Locate the cell with the specified text and output its (x, y) center coordinate. 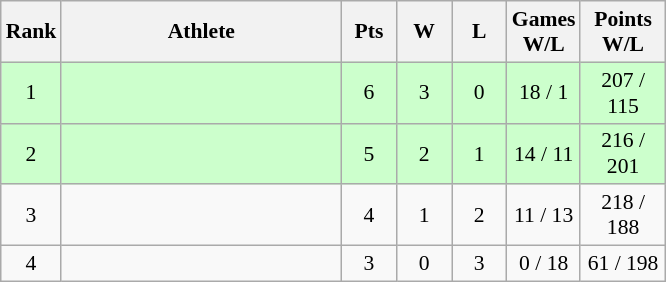
Athlete (201, 32)
207 / 115 (622, 92)
W (424, 32)
Rank (32, 32)
11 / 13 (544, 216)
L (480, 32)
61 / 198 (622, 264)
6 (368, 92)
14 / 11 (544, 154)
18 / 1 (544, 92)
5 (368, 154)
0 / 18 (544, 264)
Pts (368, 32)
GamesW/L (544, 32)
PointsW/L (622, 32)
216 / 201 (622, 154)
218 / 188 (622, 216)
